Provide the [X, Y] coordinate of the cell's center where the given text is located.  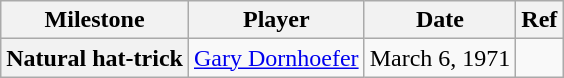
Date [440, 20]
Gary Dornhoefer [276, 58]
Milestone [95, 20]
Player [276, 20]
Natural hat-trick [95, 58]
Ref [540, 20]
March 6, 1971 [440, 58]
